From the cell containing the given text, extract its center point as [X, Y] coordinate. 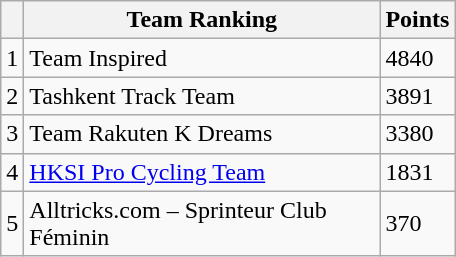
5 [12, 224]
370 [418, 224]
4 [12, 172]
Points [418, 20]
1 [12, 58]
1831 [418, 172]
Team Rakuten K Dreams [202, 134]
3380 [418, 134]
2 [12, 96]
Team Inspired [202, 58]
Team Ranking [202, 20]
Alltricks.com – Sprinteur Club Féminin [202, 224]
4840 [418, 58]
3891 [418, 96]
HKSI Pro Cycling Team [202, 172]
3 [12, 134]
Tashkent Track Team [202, 96]
